Search for the cell housing the specified text and yield its [X, Y] center coordinate. 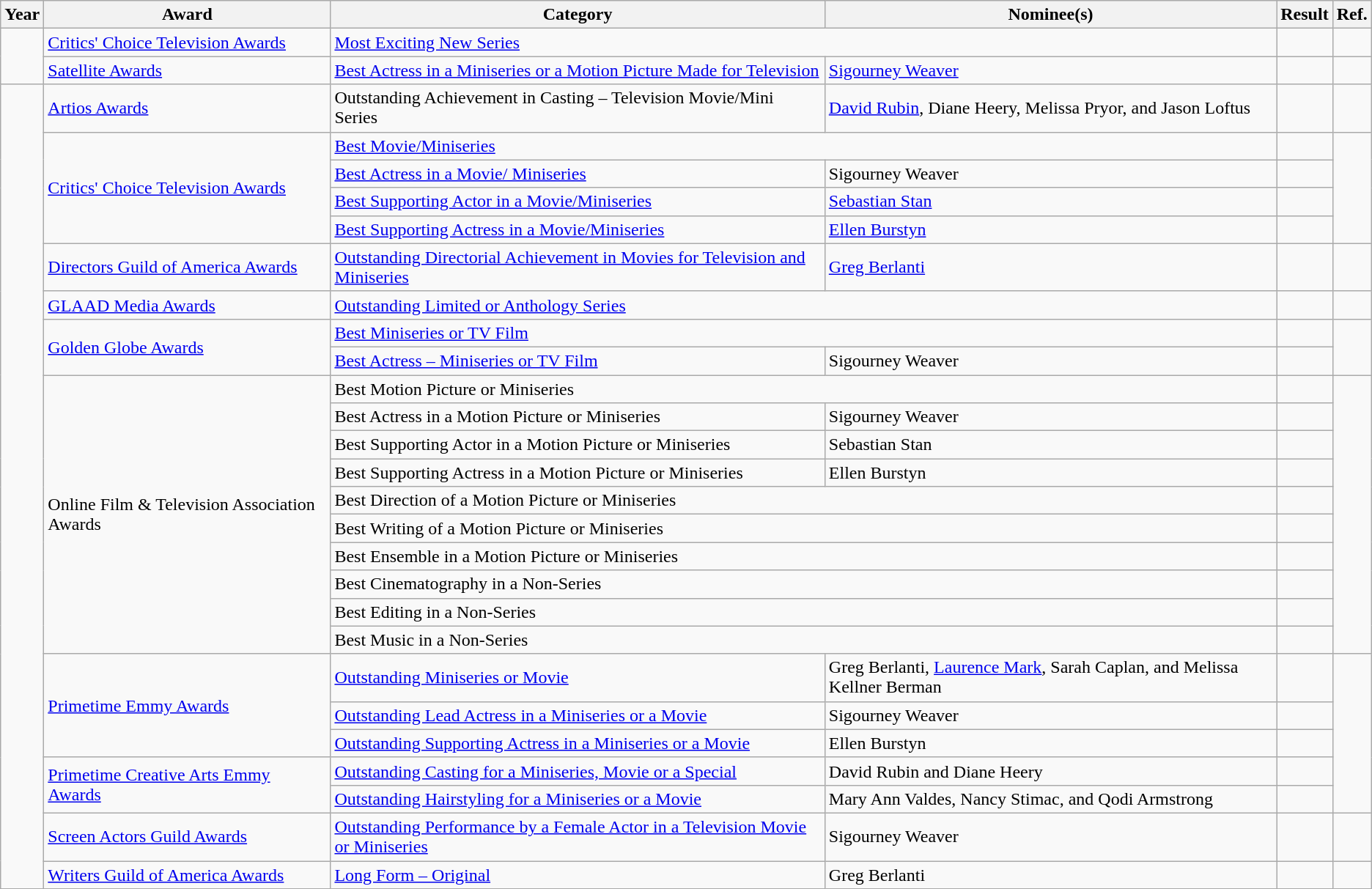
Golden Globe Awards [188, 347]
Best Actress in a Miniseries or a Motion Picture Made for Television [578, 70]
Best Supporting Actor in a Motion Picture or Miniseries [578, 445]
Outstanding Lead Actress in a Miniseries or a Movie [578, 715]
Best Writing of a Motion Picture or Miniseries [803, 528]
Best Ensemble in a Motion Picture or Miniseries [803, 556]
Year [22, 15]
Best Editing in a Non-Series [803, 612]
Outstanding Miniseries or Movie [578, 677]
Best Cinematography in a Non-Series [803, 584]
Mary Ann Valdes, Nancy Stimac, and Qodi Armstrong [1050, 799]
Ref. [1351, 15]
Writers Guild of America Awards [188, 874]
Outstanding Casting for a Miniseries, Movie or a Special [578, 771]
Outstanding Directorial Achievement in Movies for Television and Miniseries [578, 267]
David Rubin and Diane Heery [1050, 771]
Outstanding Performance by a Female Actor in a Television Movie or Miniseries [578, 837]
Online Film & Television Association Awards [188, 514]
Screen Actors Guild Awards [188, 837]
Best Actress – Miniseries or TV Film [578, 361]
Primetime Creative Arts Emmy Awards [188, 785]
Outstanding Supporting Actress in a Miniseries or a Movie [578, 743]
Best Motion Picture or Miniseries [803, 389]
Best Movie/Miniseries [803, 146]
Best Miniseries or TV Film [803, 333]
Best Supporting Actress in a Motion Picture or Miniseries [578, 473]
David Rubin, Diane Heery, Melissa Pryor, and Jason Loftus [1050, 108]
Best Music in a Non-Series [803, 640]
Satellite Awards [188, 70]
Award [188, 15]
Directors Guild of America Awards [188, 267]
Greg Berlanti, Laurence Mark, Sarah Caplan, and Melissa Kellner Berman [1050, 677]
Artios Awards [188, 108]
Most Exciting New Series [803, 43]
Best Actress in a Motion Picture or Miniseries [578, 417]
GLAAD Media Awards [188, 305]
Long Form – Original [578, 874]
Category [578, 15]
Best Direction of a Motion Picture or Miniseries [803, 501]
Outstanding Achievement in Casting – Television Movie/Mini Series [578, 108]
Best Actress in a Movie/ Miniseries [578, 174]
Best Supporting Actress in a Movie/Miniseries [578, 229]
Primetime Emmy Awards [188, 705]
Result [1305, 15]
Nominee(s) [1050, 15]
Outstanding Limited or Anthology Series [803, 305]
Best Supporting Actor in a Movie/Miniseries [578, 202]
Outstanding Hairstyling for a Miniseries or a Movie [578, 799]
